Find where the given text appears and provide that cell's center as (x, y) coordinate. 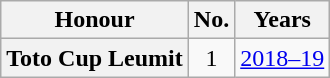
No. (211, 20)
Honour (95, 20)
Toto Cup Leumit (95, 58)
Years (282, 20)
1 (211, 58)
2018–19 (282, 58)
